From the cell containing the given text, extract its center point as (X, Y) coordinate. 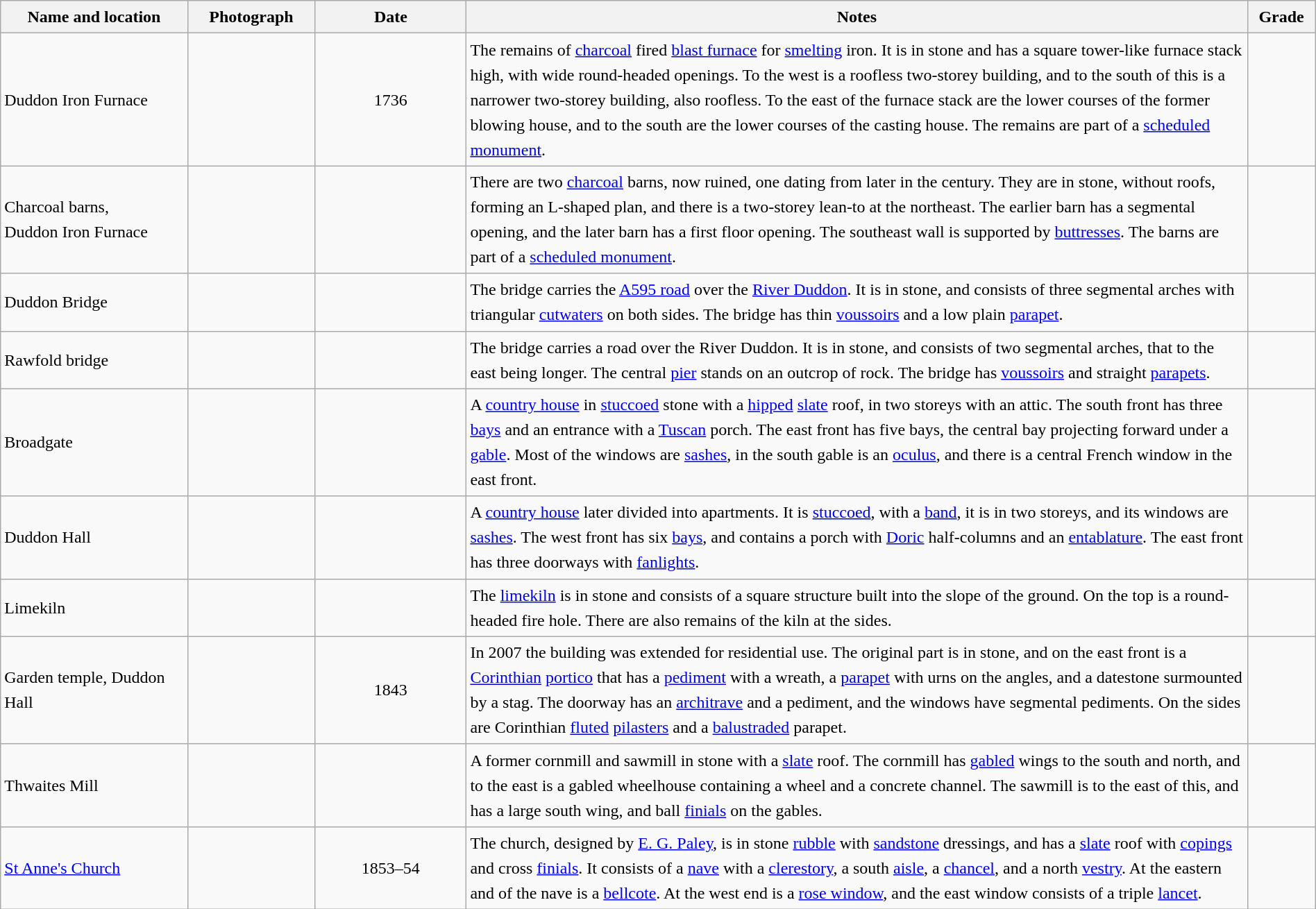
1853–54 (391, 867)
Thwaites Mill (94, 785)
Notes (857, 17)
Grade (1281, 17)
Name and location (94, 17)
Duddon Bridge (94, 303)
Duddon Hall (94, 537)
Charcoal barns,Duddon Iron Furnace (94, 219)
Garden temple, Duddon Hall (94, 690)
1736 (391, 100)
Photograph (251, 17)
Limekiln (94, 608)
Rawfold bridge (94, 359)
Date (391, 17)
Duddon Iron Furnace (94, 100)
Broadgate (94, 443)
St Anne's Church (94, 867)
1843 (391, 690)
